For the text-containing cell, return its midpoint in (X, Y) coordinate format. 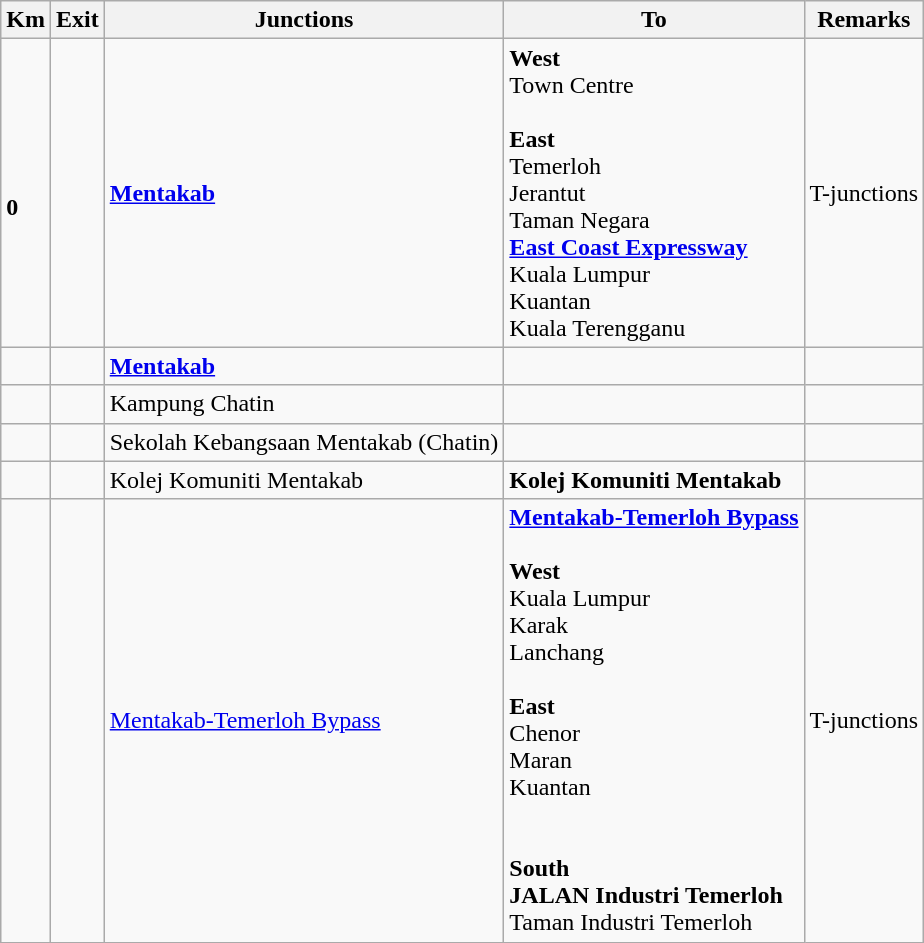
To (654, 20)
Mentakab-Temerloh Bypass (304, 720)
West Town CentreEast Temerloh Jerantut Taman Negara East Coast ExpresswayKuala LumpurKuantanKuala Terengganu (654, 193)
Kampung Chatin (304, 404)
0 (26, 193)
Remarks (864, 20)
Mentakab-Temerloh BypassWestKuala LumpurKarakLanchangEastChenorMaranKuantanSouthJALAN Industri TemerlohTaman Industri Temerloh (654, 720)
Junctions (304, 20)
Exit (77, 20)
Km (26, 20)
Sekolah Kebangsaan Mentakab (Chatin) (304, 442)
